Output the [X, Y] coordinate of the center of the cell containing the given text.  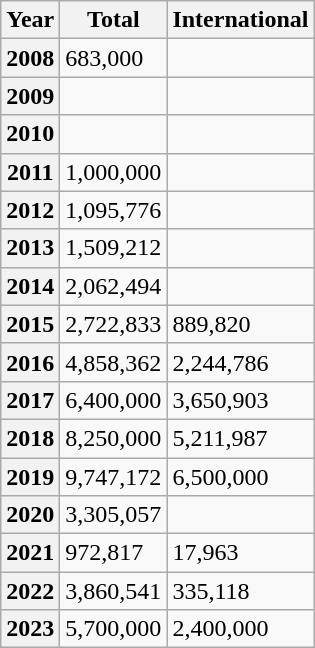
6,400,000 [114, 400]
2015 [30, 324]
1,000,000 [114, 172]
6,500,000 [240, 477]
Total [114, 20]
3,305,057 [114, 515]
3,650,903 [240, 400]
335,118 [240, 591]
2017 [30, 400]
5,700,000 [114, 629]
2010 [30, 134]
3,860,541 [114, 591]
972,817 [114, 553]
2016 [30, 362]
2014 [30, 286]
5,211,987 [240, 438]
2,722,833 [114, 324]
889,820 [240, 324]
2,062,494 [114, 286]
17,963 [240, 553]
683,000 [114, 58]
2022 [30, 591]
2019 [30, 477]
2021 [30, 553]
1,095,776 [114, 210]
2023 [30, 629]
2018 [30, 438]
2020 [30, 515]
2011 [30, 172]
2,244,786 [240, 362]
International [240, 20]
Year [30, 20]
8,250,000 [114, 438]
2013 [30, 248]
2,400,000 [240, 629]
2012 [30, 210]
2009 [30, 96]
1,509,212 [114, 248]
2008 [30, 58]
4,858,362 [114, 362]
9,747,172 [114, 477]
